Scan for the cell matching the given text and deliver its (x, y) coordinate at center. 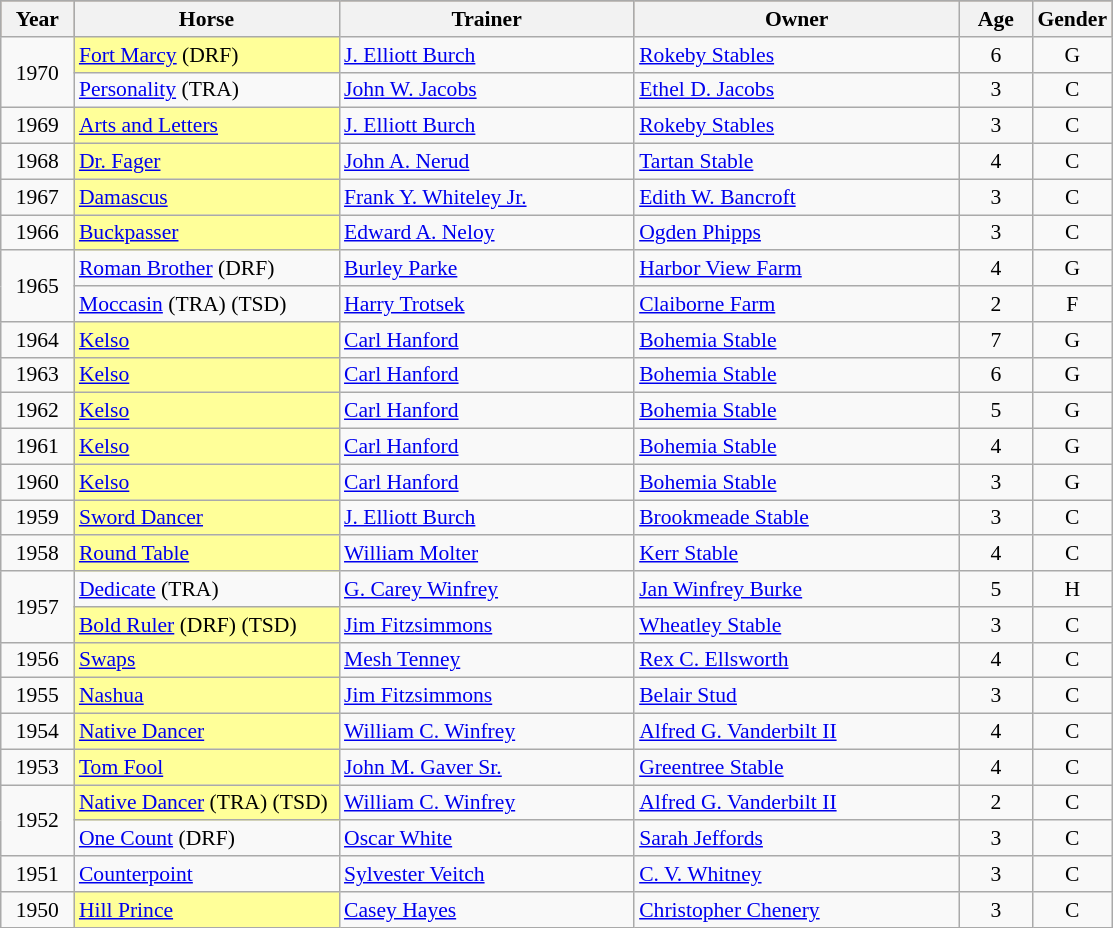
Swaps (206, 660)
Dedicate (TRA) (206, 589)
Sylvester Veitch (486, 874)
Nashua (206, 696)
G. Carey Winfrey (486, 589)
Christopher Chenery (796, 910)
1952 (38, 820)
H (1072, 589)
Personality (TRA) (206, 90)
1965 (38, 286)
Edward A. Neloy (486, 233)
1951 (38, 874)
Bold Ruler (DRF) (TSD) (206, 625)
Moccasin (TRA) (TSD) (206, 304)
1955 (38, 696)
F (1072, 304)
John A. Nerud (486, 162)
William Molter (486, 554)
Tom Fool (206, 767)
1959 (38, 518)
Trainer (486, 19)
1960 (38, 482)
Year (38, 19)
Owner (796, 19)
Casey Hayes (486, 910)
Oscar White (486, 839)
1954 (38, 732)
Age (996, 19)
Horse (206, 19)
1969 (38, 126)
Round Table (206, 554)
Harry Trotsek (486, 304)
Sarah Jeffords (796, 839)
Jan Winfrey Burke (796, 589)
Harbor View Farm (796, 269)
1964 (38, 340)
1958 (38, 554)
Native Dancer (TRA) (TSD) (206, 803)
1968 (38, 162)
Fort Marcy (DRF) (206, 55)
Frank Y. Whiteley Jr. (486, 197)
Native Dancer (206, 732)
Mesh Tenney (486, 660)
Ogden Phipps (796, 233)
Gender (1072, 19)
1967 (38, 197)
Arts and Letters (206, 126)
Wheatley Stable (796, 625)
1956 (38, 660)
Rex C. Ellsworth (796, 660)
1970 (38, 72)
Burley Parke (486, 269)
Roman Brother (DRF) (206, 269)
Greentree Stable (796, 767)
1966 (38, 233)
Brookmeade Stable (796, 518)
Edith W. Bancroft (796, 197)
Sword Dancer (206, 518)
Damascus (206, 197)
1950 (38, 910)
John M. Gaver Sr. (486, 767)
Buckpasser (206, 233)
Dr. Fager (206, 162)
C. V. Whitney (796, 874)
Kerr Stable (796, 554)
Counterpoint (206, 874)
1957 (38, 606)
Tartan Stable (796, 162)
One Count (DRF) (206, 839)
1953 (38, 767)
1963 (38, 375)
Ethel D. Jacobs (796, 90)
Hill Prince (206, 910)
John W. Jacobs (486, 90)
7 (996, 340)
Claiborne Farm (796, 304)
1962 (38, 411)
Belair Stud (796, 696)
1961 (38, 447)
